Pinpoint the cell where the given text exists, returning its [X, Y] midpoint coordinate. 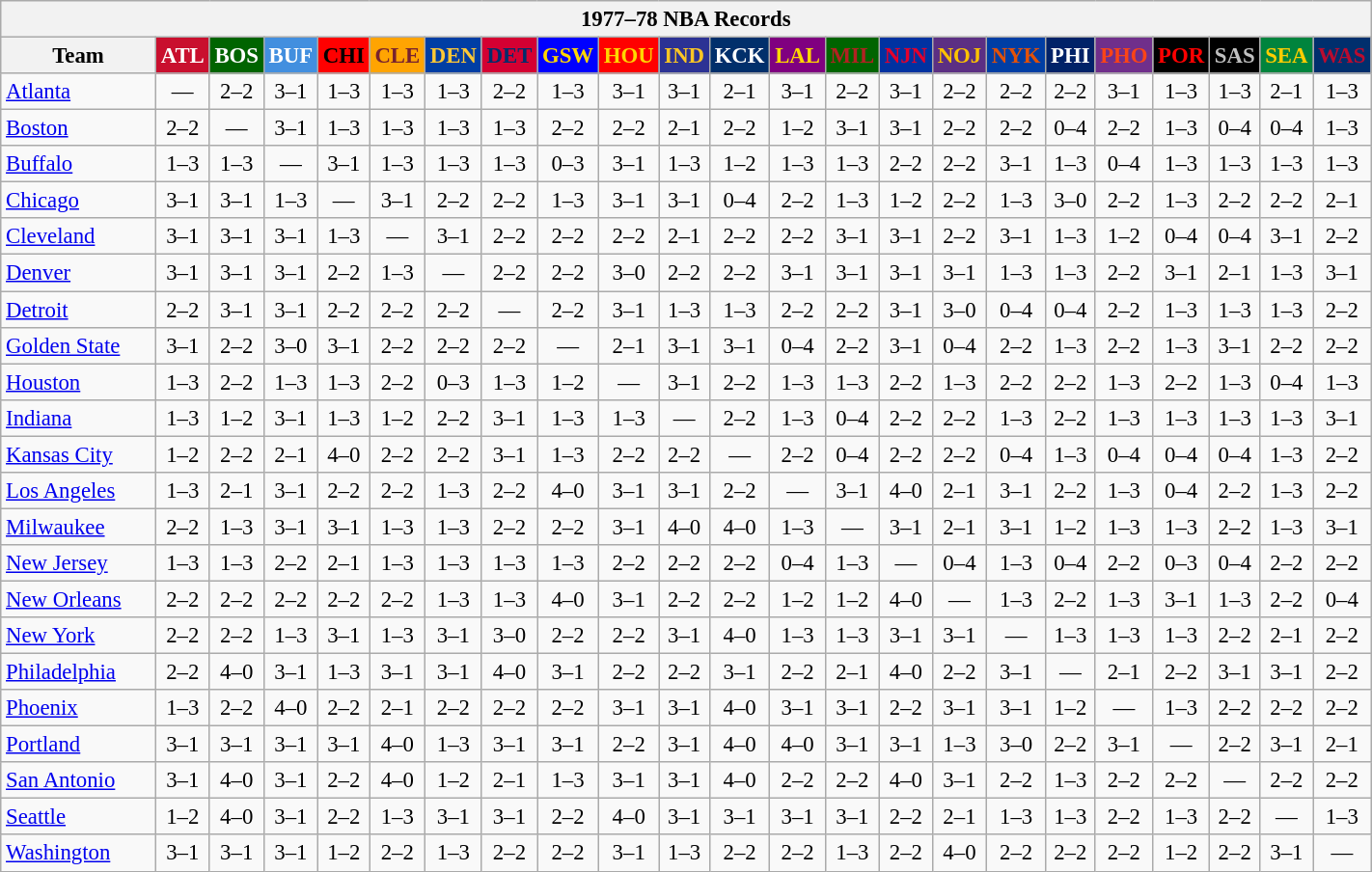
CLE [398, 56]
Chicago [79, 201]
Seattle [79, 817]
BUF [290, 56]
Golden State [79, 345]
DET [509, 56]
ATL [182, 56]
KCK [739, 56]
Portland [79, 745]
Los Angeles [79, 491]
Detroit [79, 310]
HOU [629, 56]
NJN [905, 56]
Milwaukee [79, 527]
BOS [236, 56]
POR [1181, 56]
PHO [1124, 56]
Atlanta [79, 92]
NYK [1017, 56]
Cleveland [79, 236]
PHI [1071, 56]
IND [684, 56]
Indiana [79, 418]
CHI [343, 56]
1977–78 NBA Records [686, 19]
MIL [852, 56]
New York [79, 636]
SAS [1234, 56]
New Jersey [79, 563]
LAL [797, 56]
Kansas City [79, 454]
Boston [79, 128]
San Antonio [79, 780]
DEN [453, 56]
Houston [79, 382]
Denver [79, 273]
New Orleans [79, 599]
SEA [1287, 56]
NOJ [959, 56]
Team [79, 56]
Buffalo [79, 164]
Washington [79, 854]
WAS [1342, 56]
GSW [568, 56]
Phoenix [79, 708]
Philadelphia [79, 672]
